Return the [X, Y] coordinate for the center point of the cell that contains the specified text.  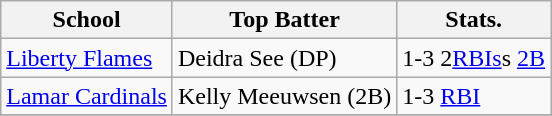
Deidra See (DP) [284, 58]
Lamar Cardinals [87, 96]
Liberty Flames [87, 58]
1-3 2RBIss 2B [474, 58]
1-3 RBI [474, 96]
Top Batter [284, 20]
Kelly Meeuwsen (2B) [284, 96]
School [87, 20]
Stats. [474, 20]
